Return (X, Y) of the center of cell containing provided text 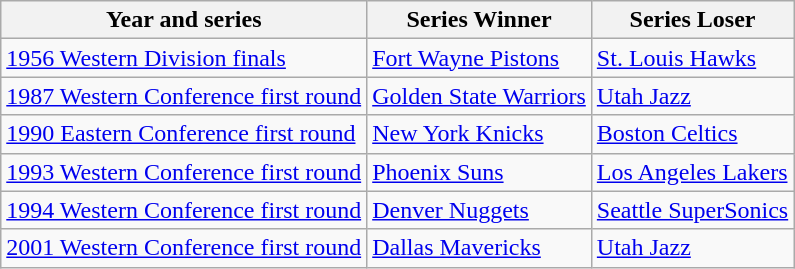
1993 Western Conference first round (184, 172)
New York Knicks (480, 134)
1987 Western Conference first round (184, 96)
2001 Western Conference first round (184, 248)
Phoenix Suns (480, 172)
1956 Western Division finals (184, 58)
Los Angeles Lakers (692, 172)
Denver Nuggets (480, 210)
Dallas Mavericks (480, 248)
1990 Eastern Conference first round (184, 134)
Year and series (184, 20)
1994 Western Conference first round (184, 210)
Seattle SuperSonics (692, 210)
Series Winner (480, 20)
Series Loser (692, 20)
Boston Celtics (692, 134)
Fort Wayne Pistons (480, 58)
St. Louis Hawks (692, 58)
Golden State Warriors (480, 96)
